Find where the given text appears and provide that cell's center as [X, Y] coordinate. 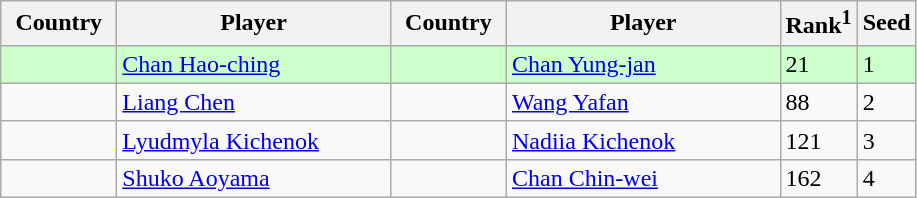
Wang Yafan [643, 102]
Chan Chin-wei [643, 178]
2 [886, 102]
Chan Yung-jan [643, 64]
1 [886, 64]
88 [818, 102]
121 [818, 140]
Rank1 [818, 24]
Shuko Aoyama [254, 178]
Nadiia Kichenok [643, 140]
162 [818, 178]
Seed [886, 24]
Chan Hao-ching [254, 64]
Liang Chen [254, 102]
21 [818, 64]
4 [886, 178]
3 [886, 140]
Lyudmyla Kichenok [254, 140]
